Identify which cell holds the provided text, then report its (X, Y) central coordinate. 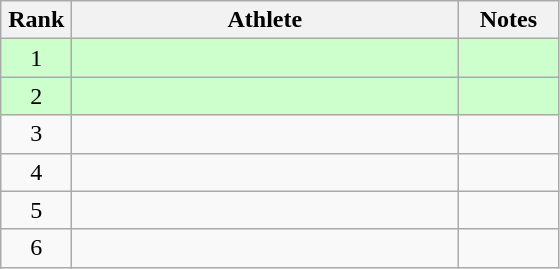
4 (36, 172)
5 (36, 210)
3 (36, 134)
Notes (508, 20)
6 (36, 248)
1 (36, 58)
Athlete (265, 20)
Rank (36, 20)
2 (36, 96)
